Extract the (x, y) coordinate from the center of the cell holding the provided text.  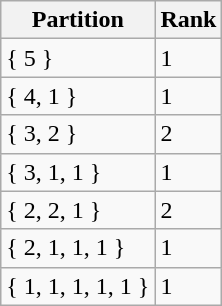
{ 4, 1 } (78, 96)
{ 1, 1, 1, 1, 1 } (78, 286)
Rank (188, 20)
{ 2, 1, 1, 1 } (78, 248)
{ 3, 1, 1 } (78, 172)
{ 2, 2, 1 } (78, 210)
{ 3, 2 } (78, 134)
{ 5 } (78, 58)
Partition (78, 20)
